For the text-containing cell, return its midpoint in (x, y) coordinate format. 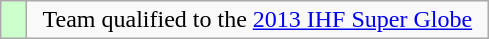
Team qualified to the 2013 IHF Super Globe (258, 20)
